Return (X, Y) of the center of cell containing provided text 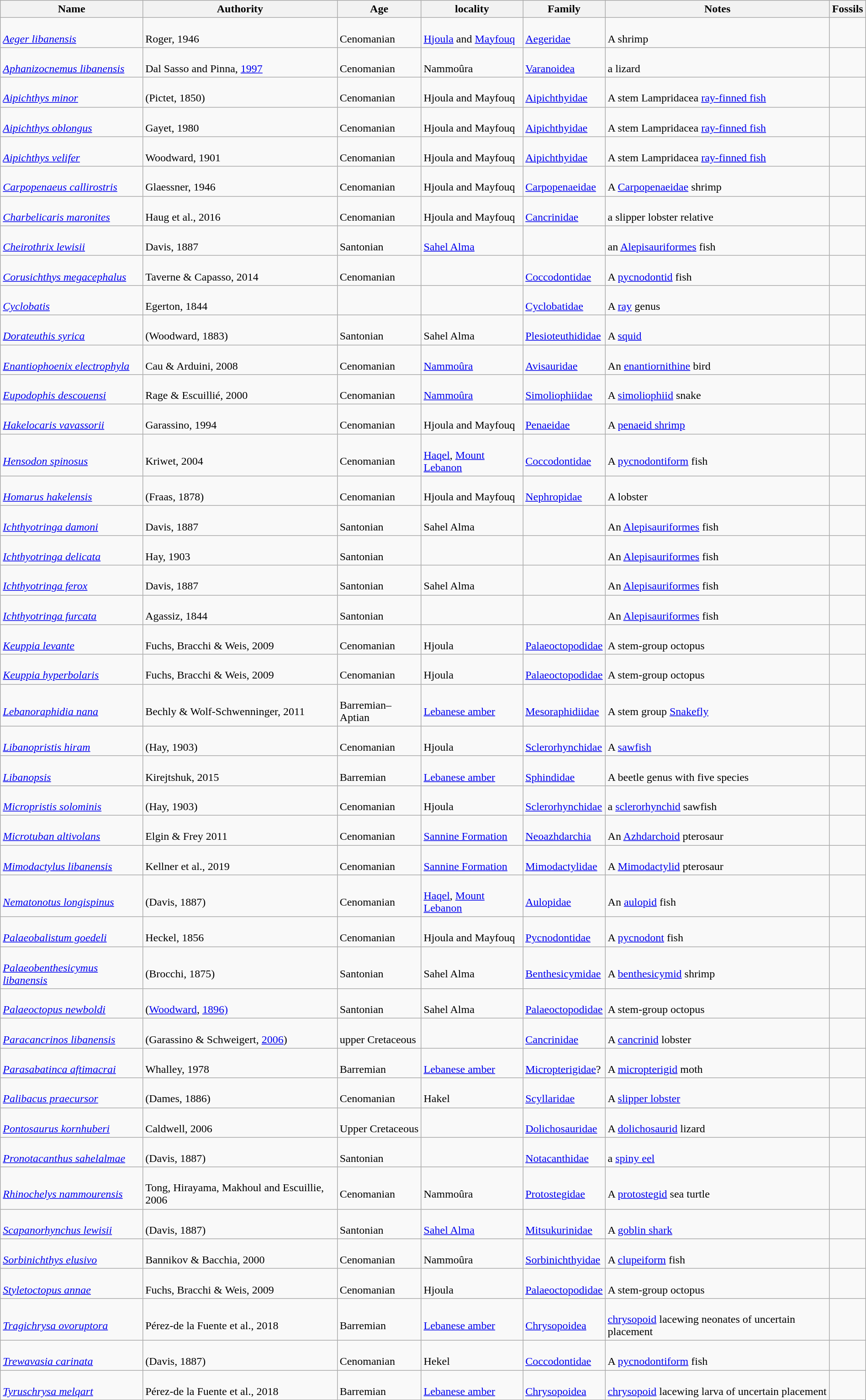
Notes (717, 9)
A pycnodontid fish (717, 270)
(Woodward, 1896) (240, 1003)
(Dames, 1886) (240, 1093)
an Alepisauriformes fish (717, 240)
a spiny eel (717, 1152)
Hay, 1903 (240, 550)
Palibacus praecursor (72, 1093)
(Garassino & Schweigert, 2006) (240, 1034)
Scyllaridae (564, 1093)
Gayet, 1980 (240, 122)
A benthesicymid shrimp (717, 968)
A Carpopenaeidae shrimp (717, 181)
Ichthyotringa delicata (72, 550)
upper Cretaceous (379, 1034)
Kirejtshuk, 2015 (240, 770)
Mimodactylus libanensis (72, 860)
A protostegid sea turtle (717, 1188)
Carpopenaeidae (564, 181)
Mimodactylidae (564, 860)
Cau & Arduini, 2008 (240, 359)
Roger, 1946 (240, 33)
Nematonotus longispinus (72, 896)
Simoliophiidae (564, 389)
Dorateuthis syrica (72, 330)
Penaeidae (564, 419)
Micropterigidae? (564, 1063)
Ichthyotringa damoni (72, 521)
A lobster (717, 491)
Pontosaurus kornhuberi (72, 1122)
Heckel, 1856 (240, 932)
Sorbinichthys elusivo (72, 1254)
Mitsukurinidae (564, 1224)
Palaeoctopus newboldi (72, 1003)
Egerton, 1844 (240, 300)
Barremian–Aptian (379, 705)
A slipper lobster (717, 1093)
Neoazhdarchia (564, 830)
Benthesicymidae (564, 968)
Hakelocaris vavassorii (72, 419)
Tragichrysa ovoruptora (72, 1319)
Palaeobalistum goedeli (72, 932)
Parasabatinca aftimacrai (72, 1063)
Dal Sasso and Pinna, 1997 (240, 62)
(Pictet, 1850) (240, 92)
Haug et al., 2016 (240, 211)
A sawfish (717, 741)
(Fraas, 1878) (240, 491)
Upper Cretaceous (379, 1122)
Cyclobatidae (564, 300)
Eupodophis descouensi (72, 389)
Agassiz, 1844 (240, 610)
Keuppia levante (72, 640)
Kellner et al., 2019 (240, 860)
Woodward, 1901 (240, 152)
A Mimodactylid pterosaur (717, 860)
Pycnodontidae (564, 932)
A clupeiform fish (717, 1254)
Microtuban altivolans (72, 830)
Carpopenaeus callirostris (72, 181)
Aipichthys velifer (72, 152)
Family (564, 9)
Ichthyotringa furcata (72, 610)
Corusichthys megacephalus (72, 270)
Authority (240, 9)
Mesoraphidiidae (564, 705)
Rhinochelys nammourensis (72, 1188)
Styletoctopus annae (72, 1283)
Protostegidae (564, 1188)
Nephropidae (564, 491)
Cheirothrix lewisii (72, 240)
Libanopristis hiram (72, 741)
Fossils (848, 9)
(Brocchi, 1875) (240, 968)
A dolichosaurid lizard (717, 1122)
A stem group Snakefly (717, 705)
Enantiophoenix electrophyla (72, 359)
Charbelicaris maronites (72, 211)
Libanopsis (72, 770)
a slipper lobster relative (717, 211)
An aulopid fish (717, 896)
Homarus hakelensis (72, 491)
Hekel (472, 1355)
Kriwet, 2004 (240, 455)
Bechly & Wolf-Schwenninger, 2011 (240, 705)
Aipichthys minor (72, 92)
A shrimp (717, 33)
A penaeid shrimp (717, 419)
Ichthyotringa ferox (72, 580)
A goblin shark (717, 1224)
An Azhdarchoid pterosaur (717, 830)
Lebanoraphidia nana (72, 705)
Rage & Escuillié, 2000 (240, 389)
Taverne & Capasso, 2014 (240, 270)
A squid (717, 330)
Paracancrinos libanensis (72, 1034)
Tong, Hirayama, Makhoul and Escuillie, 2006 (240, 1188)
Glaessner, 1946 (240, 181)
Bannikov & Bacchia, 2000 (240, 1254)
A ray genus (717, 300)
Dolichosauridae (564, 1122)
A cancrinid lobster (717, 1034)
chrysopoid lacewing neonates of uncertain placement (717, 1319)
Pronotacanthus sahelalmae (72, 1152)
An enantiornithine bird (717, 359)
Whalley, 1978 (240, 1063)
Micropristis solominis (72, 801)
Varanoidea (564, 62)
A simoliophiid snake (717, 389)
Palaeobenthesicymus libanensis (72, 968)
Aulopidae (564, 896)
a sclerorhynchid sawfish (717, 801)
Age (379, 9)
Scapanorhynchus lewisii (72, 1224)
Notacanthidae (564, 1152)
Avisauridae (564, 359)
Plesioteuthididae (564, 330)
Elgin & Frey 2011 (240, 830)
Garassino, 1994 (240, 419)
Aeger libanensis (72, 33)
Sorbinichthyidae (564, 1254)
Aipichthys oblongus (72, 122)
chrysopoid lacewing larva of uncertain placement (717, 1384)
A micropterigid moth (717, 1063)
Trewavasia carinata (72, 1355)
Caldwell, 2006 (240, 1122)
A pycnodont fish (717, 932)
locality (472, 9)
Tyruschrysa melqart (72, 1384)
Aegeridae (564, 33)
Hensodon spinosus (72, 455)
A beetle genus with five species (717, 770)
Sphindidae (564, 770)
(Woodward, 1883) (240, 330)
a lizard (717, 62)
Keuppia hyperbolaris (72, 669)
Hakel (472, 1093)
Name (72, 9)
Cyclobatis (72, 300)
Aphanizocnemus libanensis (72, 62)
